Extract the (x, y) coordinate from the center of the cell holding the provided text.  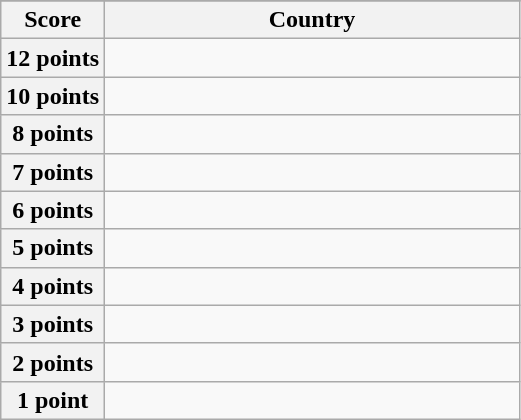
6 points (53, 210)
10 points (53, 96)
4 points (53, 286)
8 points (53, 134)
3 points (53, 324)
7 points (53, 172)
12 points (53, 58)
5 points (53, 248)
1 point (53, 400)
Score (53, 20)
Country (312, 20)
2 points (53, 362)
